Output the [X, Y] coordinate of the center of the cell containing the given text.  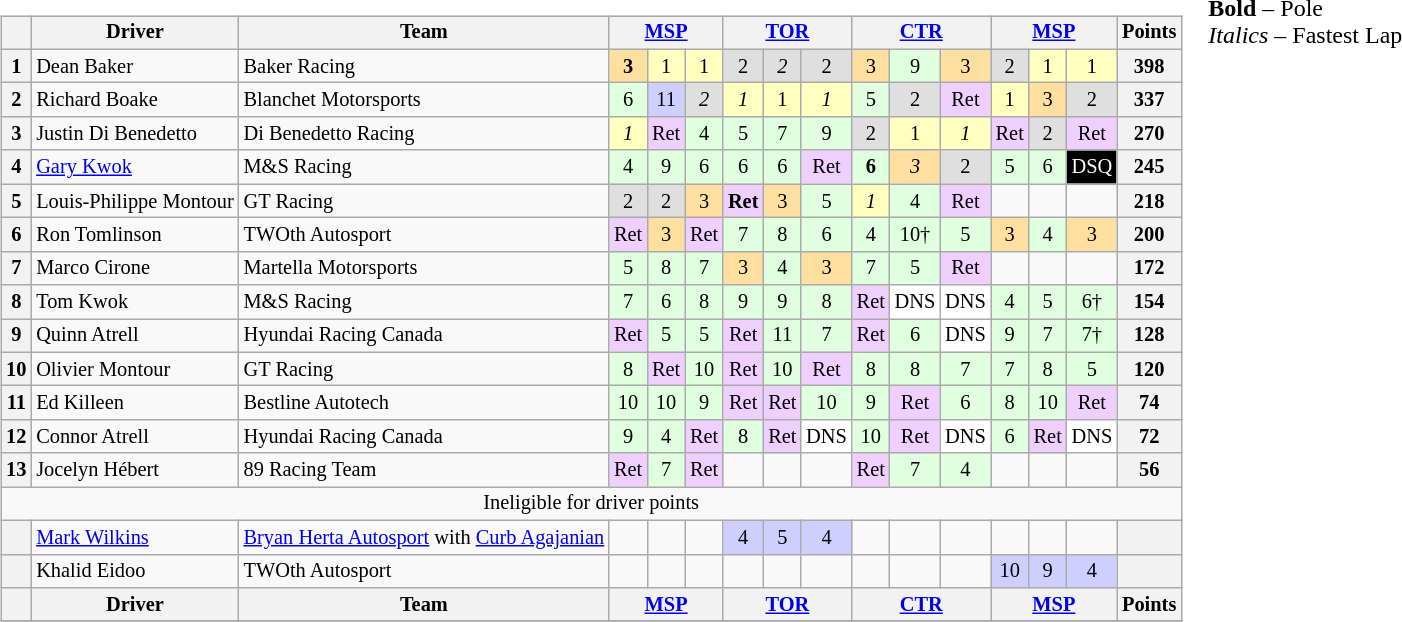
Di Benedetto Racing [424, 134]
74 [1149, 403]
Ron Tomlinson [134, 235]
Tom Kwok [134, 302]
154 [1149, 302]
Gary Kwok [134, 167]
89 Racing Team [424, 470]
218 [1149, 201]
245 [1149, 167]
Jocelyn Hébert [134, 470]
200 [1149, 235]
7† [1092, 336]
337 [1149, 100]
56 [1149, 470]
6† [1092, 302]
Mark Wilkins [134, 537]
Blanchet Motorsports [424, 100]
Richard Boake [134, 100]
72 [1149, 437]
Khalid Eidoo [134, 571]
Louis-Philippe Montour [134, 201]
Olivier Montour [134, 369]
398 [1149, 66]
Baker Racing [424, 66]
Bryan Herta Autosport with Curb Agajanian [424, 537]
Marco Cirone [134, 268]
Justin Di Benedetto [134, 134]
120 [1149, 369]
128 [1149, 336]
Ed Killeen [134, 403]
Martella Motorsports [424, 268]
10† [915, 235]
Quinn Atrell [134, 336]
Dean Baker [134, 66]
270 [1149, 134]
Connor Atrell [134, 437]
Bestline Autotech [424, 403]
13 [16, 470]
DSQ [1092, 167]
172 [1149, 268]
Ineligible for driver points [591, 504]
12 [16, 437]
